Scan for the cell matching the given text and deliver its (x, y) coordinate at center. 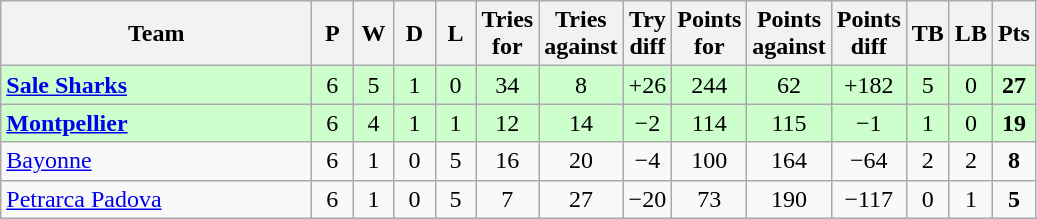
62 (789, 85)
LB (970, 34)
Pts (1014, 34)
Bayonne (156, 161)
Petrarca Padova (156, 199)
P (332, 34)
Tries for (508, 34)
Team (156, 34)
Points against (789, 34)
Points diff (868, 34)
14 (581, 123)
164 (789, 161)
Points for (710, 34)
100 (710, 161)
16 (508, 161)
−64 (868, 161)
−4 (648, 161)
244 (710, 85)
4 (374, 123)
20 (581, 161)
Montpellier (156, 123)
−117 (868, 199)
19 (1014, 123)
+26 (648, 85)
190 (789, 199)
−2 (648, 123)
L (456, 34)
−1 (868, 123)
D (414, 34)
TB (928, 34)
Try diff (648, 34)
114 (710, 123)
12 (508, 123)
Sale Sharks (156, 85)
Tries against (581, 34)
−20 (648, 199)
7 (508, 199)
+182 (868, 85)
W (374, 34)
115 (789, 123)
34 (508, 85)
73 (710, 199)
